Determine the (X, Y) coordinate at the center of the cell enclosing the given text.  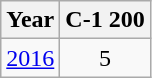
C-1 200 (105, 20)
2016 (30, 58)
5 (105, 58)
Year (30, 20)
